Output the [X, Y] coordinate of the center of the cell containing the given text.  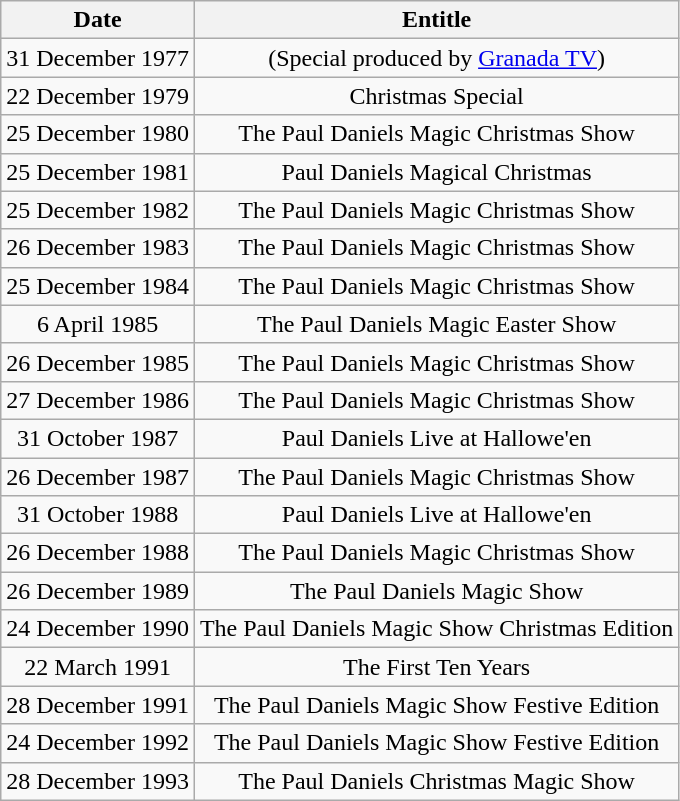
24 December 1992 [98, 743]
31 October 1988 [98, 515]
(Special produced by Granada TV) [436, 58]
6 April 1985 [98, 324]
24 December 1990 [98, 629]
26 December 1983 [98, 248]
Christmas Special [436, 96]
31 October 1987 [98, 438]
25 December 1982 [98, 210]
25 December 1980 [98, 134]
22 March 1991 [98, 667]
31 December 1977 [98, 58]
The Paul Daniels Magic Show [436, 591]
The Paul Daniels Magic Show Christmas Edition [436, 629]
Entitle [436, 20]
Paul Daniels Magical Christmas [436, 172]
28 December 1991 [98, 705]
The First Ten Years [436, 667]
25 December 1984 [98, 286]
28 December 1993 [98, 781]
26 December 1985 [98, 362]
26 December 1987 [98, 477]
Date [98, 20]
25 December 1981 [98, 172]
The Paul Daniels Magic Easter Show [436, 324]
26 December 1989 [98, 591]
22 December 1979 [98, 96]
26 December 1988 [98, 553]
The Paul Daniels Christmas Magic Show [436, 781]
27 December 1986 [98, 400]
